Pinpoint the cell where the given text exists, returning its (x, y) midpoint coordinate. 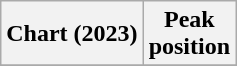
Peakposition (189, 34)
Chart (2023) (72, 34)
